From the cell containing the given text, extract its center point as (x, y) coordinate. 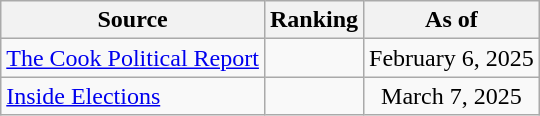
As of (452, 20)
Inside Elections (133, 96)
Ranking (314, 20)
The Cook Political Report (133, 58)
March 7, 2025 (452, 96)
February 6, 2025 (452, 58)
Source (133, 20)
